Provide the (x, y) coordinate of the cell's center where the given text is located.  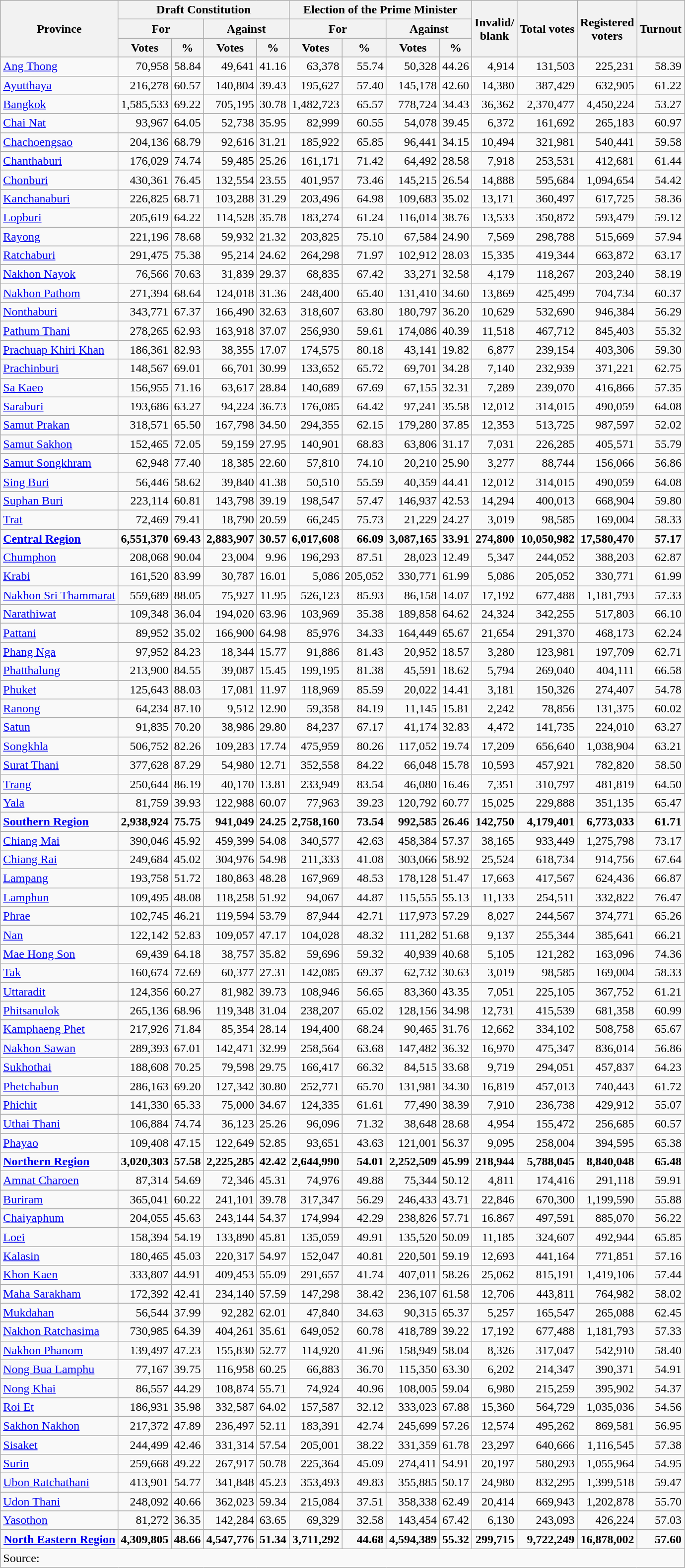
9.96 (273, 558)
5,347 (494, 558)
49.22 (188, 1464)
142,750 (494, 821)
56.22 (661, 1218)
68.96 (188, 1010)
133,890 (230, 1237)
57.44 (661, 1275)
Chanthaburi (60, 161)
12,731 (494, 1010)
771,851 (607, 1256)
38.39 (456, 1105)
Mae Hong Son (60, 954)
54.08 (273, 841)
62,948 (145, 463)
33.68 (456, 1067)
115,555 (413, 897)
39.75 (188, 1369)
42.71 (364, 916)
16,878,002 (607, 1539)
352,558 (316, 765)
2,252,509 (413, 1162)
32.63 (273, 312)
15.77 (273, 652)
67.37 (188, 312)
44.26 (456, 66)
7,051 (494, 992)
141,330 (145, 1105)
Draft Constitution (204, 10)
69,329 (316, 1520)
135,059 (316, 1237)
50.12 (456, 1181)
Lampang (60, 878)
64.18 (188, 954)
65.40 (364, 293)
55.70 (661, 1502)
81,272 (145, 1520)
Phuket (60, 690)
57,810 (316, 463)
30.57 (273, 538)
81,982 (230, 992)
68,835 (316, 274)
258,004 (548, 1142)
89,952 (145, 633)
87.51 (364, 558)
63.17 (661, 255)
216,278 (145, 85)
459,399 (230, 841)
73.17 (661, 841)
29.37 (273, 274)
946,384 (607, 312)
43.71 (456, 1199)
39.73 (273, 992)
350,872 (548, 217)
166,490 (230, 312)
84.55 (188, 671)
40,939 (413, 954)
2,938,924 (145, 821)
95,214 (230, 255)
131,375 (607, 708)
649,052 (316, 1331)
10,629 (494, 312)
146,937 (413, 501)
57.54 (273, 1445)
59,696 (316, 954)
24.90 (456, 237)
298,788 (548, 237)
332,587 (230, 1407)
30.99 (273, 369)
85,354 (230, 1029)
38.42 (364, 1294)
11,518 (494, 331)
163,096 (607, 954)
299,715 (494, 1539)
401,957 (316, 180)
38,757 (230, 954)
243,093 (548, 1520)
39.78 (273, 1199)
241,101 (230, 1199)
65.26 (661, 916)
4,472 (494, 727)
730,985 (145, 1331)
60.25 (273, 1369)
93,967 (145, 123)
109,057 (230, 935)
76.47 (661, 897)
334,102 (548, 1029)
102,745 (145, 916)
236,497 (230, 1426)
495,262 (548, 1426)
Trang (60, 784)
18.62 (456, 671)
468,173 (607, 633)
97,952 (145, 652)
Northern Region (60, 1162)
117,973 (413, 916)
4,954 (494, 1124)
51.92 (273, 897)
69.01 (188, 369)
Nakhon Phanom (60, 1350)
41.96 (364, 1350)
75,000 (230, 1105)
55.59 (364, 482)
28.14 (273, 1029)
123,981 (548, 652)
28.68 (456, 1124)
54,980 (230, 765)
Samut Sakhon (60, 444)
42.53 (456, 501)
3,277 (494, 463)
24.25 (273, 821)
Suphan Buri (60, 501)
Surin (60, 1464)
109,683 (413, 198)
267,917 (230, 1464)
186,361 (145, 350)
885,070 (607, 1218)
515,669 (607, 237)
45.02 (188, 860)
48.53 (364, 878)
63.96 (273, 614)
Sing Buri (60, 482)
Loei (60, 1237)
987,597 (607, 425)
Nakhon Pathom (60, 293)
63,378 (316, 66)
54.78 (661, 690)
87.29 (188, 765)
1,055,964 (607, 1464)
9,722,249 (548, 1539)
41,174 (413, 727)
Election of the Prime Minister (380, 10)
65.02 (364, 1010)
Prachinburi (60, 369)
4,450,224 (607, 104)
45.09 (364, 1464)
132,554 (230, 180)
58.02 (661, 1294)
64.02 (273, 1407)
Yala (60, 803)
256,685 (607, 1124)
74,976 (316, 1181)
185,922 (316, 142)
1,094,654 (607, 180)
93,651 (316, 1142)
10,050,982 (548, 538)
12.90 (273, 708)
57.17 (661, 538)
75.38 (188, 255)
12,706 (494, 1294)
681,358 (607, 1010)
404,261 (230, 1331)
73.46 (364, 180)
668,904 (607, 501)
65.38 (661, 1142)
68.71 (188, 198)
109,408 (145, 1142)
152,047 (316, 1256)
404,111 (607, 671)
36.35 (188, 1520)
1,275,798 (607, 841)
128,156 (413, 1010)
265,136 (145, 1010)
71.32 (364, 1124)
Turnout (661, 29)
122,988 (230, 803)
142,284 (230, 1520)
340,577 (316, 841)
55.74 (364, 66)
39.45 (456, 123)
74.36 (661, 954)
150,326 (548, 690)
60.81 (188, 501)
124,335 (316, 1105)
92,282 (230, 1313)
121,282 (548, 954)
475,347 (548, 1048)
59.19 (456, 1256)
52.83 (188, 935)
Nakhon Sri Thammarat (60, 595)
52.85 (273, 1142)
180,863 (230, 878)
66.87 (661, 878)
59,485 (230, 161)
45.03 (188, 1256)
64.42 (364, 406)
Total votes (548, 29)
20,210 (413, 463)
122,142 (145, 935)
Songkhla (60, 746)
64.39 (188, 1331)
108,005 (413, 1388)
30,787 (230, 576)
1,585,533 (145, 104)
116,014 (413, 217)
211,333 (316, 860)
61.58 (456, 1294)
39.93 (188, 803)
34.67 (273, 1105)
22.60 (273, 463)
513,725 (548, 425)
229,888 (548, 803)
32.99 (273, 1048)
Uthai Thani (60, 1124)
3,711,292 (316, 1539)
Bangkok (60, 104)
45,591 (413, 671)
115,350 (413, 1369)
63.21 (661, 746)
10,593 (494, 765)
331,359 (413, 1445)
77,490 (413, 1105)
94,067 (316, 897)
156,955 (145, 387)
Invalid/blank (494, 29)
289,393 (145, 1048)
36.04 (188, 614)
362,023 (230, 1502)
66.58 (661, 671)
7,569 (494, 237)
42.42 (273, 1162)
109,348 (145, 614)
56,446 (145, 482)
109,283 (230, 746)
158,394 (145, 1237)
11,185 (494, 1237)
203,496 (316, 198)
15.81 (456, 708)
36,362 (494, 104)
62.15 (364, 425)
291,657 (316, 1275)
62.71 (661, 652)
70,958 (145, 66)
2,370,477 (548, 104)
66.21 (661, 935)
147,298 (316, 1294)
778,724 (413, 104)
188,608 (145, 1067)
28.84 (273, 387)
254,511 (548, 897)
120,792 (413, 803)
233,949 (316, 784)
114,528 (230, 217)
64.05 (188, 123)
103,288 (230, 198)
58.36 (661, 198)
492,944 (607, 1237)
18,344 (230, 652)
80.26 (364, 746)
291,370 (548, 633)
62.24 (661, 633)
50.17 (456, 1483)
14,888 (494, 180)
62.45 (661, 1313)
Kalasin (60, 1256)
63.68 (364, 1048)
48.28 (273, 878)
20,952 (413, 652)
Nan (60, 935)
64.50 (661, 784)
North Eastern Region (60, 1539)
Ranong (60, 708)
76.45 (188, 180)
377,628 (145, 765)
3,087,165 (413, 538)
58.84 (188, 66)
43,141 (413, 350)
2,644,990 (316, 1162)
180,797 (413, 312)
68.79 (188, 142)
66.09 (364, 538)
6,980 (494, 1388)
84,237 (316, 727)
160,674 (145, 973)
62.93 (188, 331)
57.38 (661, 1445)
26.46 (456, 821)
131,503 (548, 66)
62,732 (413, 973)
11.97 (273, 690)
58.26 (456, 1275)
39,840 (230, 482)
27.31 (273, 973)
167,798 (230, 425)
Chumphon (60, 558)
59.12 (661, 217)
416,866 (607, 387)
78.68 (188, 237)
Lopburi (60, 217)
226,285 (548, 444)
58.04 (456, 1350)
71.97 (364, 255)
4,594,389 (413, 1539)
61.78 (456, 1445)
39,087 (230, 671)
122,649 (230, 1142)
64,492 (413, 161)
61.72 (661, 1086)
57.37 (456, 841)
88.05 (188, 595)
9,512 (230, 708)
69,701 (413, 369)
400,013 (548, 501)
11.95 (273, 595)
7,351 (494, 784)
12,693 (494, 1256)
86.19 (188, 784)
60.27 (188, 992)
180,465 (145, 1256)
59.47 (661, 1483)
174,994 (316, 1218)
72.05 (188, 444)
47,840 (316, 1313)
Central Region (60, 538)
286,163 (145, 1086)
37.07 (273, 331)
34.50 (273, 425)
55.13 (456, 897)
33,271 (413, 274)
79.41 (188, 519)
39.19 (273, 501)
40.96 (364, 1388)
6,130 (494, 1520)
342,255 (548, 614)
63.30 (456, 1369)
41.16 (273, 66)
34.33 (364, 633)
419,344 (548, 255)
225,231 (607, 66)
59.30 (661, 350)
59.58 (661, 142)
248,092 (145, 1502)
205,001 (316, 1445)
23,297 (494, 1445)
40.81 (364, 1256)
148,567 (145, 369)
38,355 (230, 350)
941,049 (230, 821)
37.51 (364, 1502)
82.93 (188, 350)
595,684 (548, 180)
836,014 (607, 1048)
39.23 (364, 803)
249,684 (145, 860)
21,654 (494, 633)
34.43 (456, 104)
55.88 (661, 1199)
25,062 (494, 1275)
48.08 (188, 897)
67.88 (456, 1407)
Pattani (60, 633)
67,155 (413, 387)
42.60 (456, 85)
116,958 (230, 1369)
6,202 (494, 1369)
31,839 (230, 274)
61.21 (661, 992)
155,830 (230, 1350)
24,980 (494, 1483)
70.20 (188, 727)
223,114 (145, 501)
58.19 (661, 274)
632,905 (607, 85)
203,240 (607, 274)
Chiang Mai (60, 841)
199,195 (316, 671)
481,819 (607, 784)
3,181 (494, 690)
7,031 (494, 444)
16,819 (494, 1086)
118,969 (316, 690)
161,692 (548, 123)
220,317 (230, 1256)
40.39 (456, 331)
45.31 (273, 1181)
Chonburi (60, 180)
332,822 (607, 897)
142,085 (316, 973)
108,946 (316, 992)
246,433 (413, 1199)
103,969 (316, 614)
203,825 (316, 237)
593,479 (607, 217)
324,607 (548, 1237)
64.62 (456, 614)
Phang Nga (60, 652)
17.74 (273, 746)
36.73 (273, 406)
259,668 (145, 1464)
Prachuap Khiri Khan (60, 350)
194,400 (316, 1029)
36,123 (230, 1124)
183,391 (316, 1426)
Rayong (60, 237)
24,324 (494, 614)
119,348 (230, 1010)
49.91 (364, 1237)
Source: (342, 1558)
90,465 (413, 1029)
52.11 (273, 1426)
176,029 (145, 161)
32.83 (456, 727)
60.78 (364, 1331)
992,585 (413, 821)
75.75 (188, 821)
Southern Region (60, 821)
35.38 (364, 614)
248,400 (316, 293)
77.40 (188, 463)
84.22 (364, 765)
76,566 (145, 274)
704,734 (607, 293)
59,932 (230, 237)
60.55 (364, 123)
13.81 (273, 784)
16.01 (273, 576)
32.31 (456, 387)
18,790 (230, 519)
31.29 (273, 198)
13,171 (494, 198)
38,648 (413, 1124)
Uttaradit (60, 992)
166,417 (316, 1067)
Trat (60, 519)
63,806 (413, 444)
68.83 (364, 444)
252,771 (316, 1086)
331,314 (230, 1445)
42.29 (364, 1218)
232,939 (548, 369)
47.23 (188, 1350)
84.23 (188, 652)
36.70 (364, 1369)
Registeredvoters (607, 29)
9,719 (494, 1067)
35.61 (273, 1331)
4,309,805 (145, 1539)
Kamphaeng Phet (60, 1029)
782,820 (607, 765)
15,025 (494, 803)
457,013 (548, 1086)
58.92 (456, 860)
59.04 (456, 1388)
16.46 (456, 784)
78,856 (548, 708)
Lamphun (60, 897)
351,135 (607, 803)
59.34 (273, 1502)
85.93 (364, 595)
204,055 (145, 1218)
118,258 (230, 897)
43.35 (456, 992)
163,918 (230, 331)
34.60 (456, 293)
Sakhon Nakhon (60, 1426)
Sukhothai (60, 1067)
14.41 (456, 690)
4,547,776 (230, 1539)
54.19 (188, 1237)
34.63 (364, 1313)
90,315 (413, 1313)
371,221 (607, 369)
28,023 (413, 558)
387,429 (548, 85)
559,689 (145, 595)
215,084 (316, 1502)
59.80 (661, 501)
6,017,608 (316, 538)
104,028 (316, 935)
304,976 (230, 860)
Nakhon Sawan (60, 1048)
Phichit (60, 1105)
430,361 (145, 180)
49,641 (230, 66)
4,914 (494, 66)
1,399,518 (607, 1483)
69.20 (188, 1086)
67,584 (413, 237)
236,107 (413, 1294)
57.03 (661, 1520)
65.72 (364, 369)
38.76 (456, 217)
12.71 (273, 765)
75.73 (364, 519)
64.22 (188, 217)
49.88 (364, 1181)
124,018 (230, 293)
4,179,401 (548, 821)
458,384 (413, 841)
Pathum Thani (60, 331)
28.03 (456, 255)
57.16 (661, 1256)
16,970 (494, 1048)
77,963 (316, 803)
291,118 (607, 1181)
443,811 (548, 1294)
66,883 (316, 1369)
176,085 (316, 406)
45.99 (456, 1162)
Udon Thani (60, 1502)
63.65 (273, 1520)
60.02 (661, 708)
467,712 (548, 331)
140,689 (316, 387)
869,581 (607, 1426)
48.66 (188, 1539)
167,969 (316, 878)
832,295 (548, 1483)
317,347 (316, 1199)
225,105 (548, 992)
16.867 (494, 1218)
142,471 (230, 1048)
60.37 (661, 293)
64,234 (145, 708)
265,088 (607, 1313)
Nong Khai (60, 1388)
Mukdahan (60, 1313)
58.62 (188, 482)
208,068 (145, 558)
193,758 (145, 878)
705,195 (230, 104)
360,497 (548, 198)
44.68 (364, 1539)
239,070 (548, 387)
42.74 (364, 1426)
57.58 (188, 1162)
624,436 (607, 878)
65.57 (364, 104)
96,441 (413, 142)
69.37 (364, 973)
Phetchabun (60, 1086)
60.07 (273, 803)
413,901 (145, 1483)
407,011 (413, 1275)
35.58 (456, 406)
238,207 (316, 1010)
663,872 (607, 255)
321,981 (548, 142)
86,158 (413, 595)
145,215 (413, 180)
1,038,904 (607, 746)
56.95 (661, 1426)
143,798 (230, 501)
244,567 (548, 916)
80.18 (364, 350)
75,344 (413, 1181)
57.94 (661, 237)
278,265 (145, 331)
517,803 (607, 614)
20,022 (413, 690)
385,641 (607, 935)
54.95 (661, 1464)
37.99 (188, 1313)
15,360 (494, 1407)
61.44 (661, 161)
Tak (60, 973)
617,725 (607, 198)
49.83 (364, 1483)
217,372 (145, 1426)
815,191 (548, 1275)
204,136 (145, 142)
179,280 (413, 425)
54.97 (273, 1256)
764,982 (607, 1294)
318,607 (316, 312)
44.91 (188, 1275)
131,981 (413, 1086)
196,293 (316, 558)
333,807 (145, 1275)
54.77 (188, 1483)
26.54 (456, 180)
24.27 (456, 519)
221,196 (145, 237)
87,314 (145, 1181)
82.26 (188, 746)
426,224 (607, 1520)
670,300 (548, 1199)
106,884 (145, 1124)
274,411 (413, 1464)
226,825 (145, 198)
640,666 (548, 1445)
506,752 (145, 746)
88.03 (188, 690)
47.17 (273, 935)
35.98 (188, 1407)
81.38 (364, 671)
Nakhon Ratchasima (60, 1331)
86,557 (145, 1388)
23,004 (230, 558)
7,140 (494, 369)
618,734 (548, 860)
87,944 (316, 916)
35.78 (273, 217)
1,199,590 (607, 1199)
57.40 (364, 85)
60,377 (230, 973)
253,531 (548, 161)
66.10 (661, 614)
193,686 (145, 406)
195,627 (316, 85)
Nong Bua Lamphu (60, 1369)
353,493 (316, 1483)
91,835 (145, 727)
394,595 (607, 1142)
63.80 (364, 312)
79,598 (230, 1067)
61.24 (364, 217)
425,499 (548, 293)
157,587 (316, 1407)
508,758 (607, 1029)
57.60 (661, 1539)
54,078 (413, 123)
72,346 (230, 1181)
36.20 (456, 312)
174,575 (316, 350)
243,144 (230, 1218)
33.91 (456, 538)
Satun (60, 727)
35.82 (273, 954)
Phayao (60, 1142)
215,259 (548, 1388)
Ayutthaya (60, 85)
172,392 (145, 1294)
Samut Songkhram (60, 463)
845,403 (607, 331)
Chai Nat (60, 123)
135,520 (413, 1237)
34.28 (456, 369)
43.63 (364, 1142)
405,571 (607, 444)
165,547 (548, 1313)
75.10 (364, 237)
429,912 (607, 1105)
224,010 (607, 727)
39.22 (456, 1331)
441,164 (548, 1256)
388,203 (607, 558)
239,154 (548, 350)
124,356 (145, 992)
50,510 (316, 482)
318,571 (145, 425)
415,539 (548, 1010)
28.58 (456, 161)
96,096 (316, 1124)
62.01 (273, 1313)
5,105 (494, 954)
118,267 (548, 274)
365,041 (145, 1199)
68.24 (364, 1029)
1,202,878 (607, 1502)
31.36 (273, 293)
186,931 (145, 1407)
71.84 (188, 1029)
Chaiyaphum (60, 1218)
38,986 (230, 727)
Saraburi (60, 406)
85,976 (316, 633)
Surat Thani (60, 765)
42.46 (188, 1445)
14.07 (456, 595)
127,342 (230, 1086)
161,171 (316, 161)
114,920 (316, 1350)
47.89 (188, 1426)
343,771 (145, 312)
1,482,723 (316, 104)
Maha Sarakham (60, 1294)
9,095 (494, 1142)
117,052 (413, 746)
914,756 (607, 860)
53.79 (273, 916)
542,910 (607, 1350)
256,930 (316, 331)
65.33 (188, 1105)
65.70 (364, 1086)
Nakhon Nayok (60, 274)
81,759 (145, 803)
294,355 (316, 425)
390,371 (607, 1369)
44.29 (188, 1388)
205,619 (145, 217)
7,910 (494, 1105)
71.42 (364, 161)
34.15 (456, 142)
63,617 (230, 387)
57.29 (456, 916)
51.72 (188, 878)
475,959 (316, 746)
17,209 (494, 746)
14,294 (494, 501)
61.22 (661, 85)
29.80 (273, 727)
39.43 (273, 85)
55.07 (661, 1105)
91,886 (316, 652)
133,652 (316, 369)
52,738 (230, 123)
213,900 (145, 671)
12.49 (456, 558)
52.77 (273, 1350)
333,023 (413, 1407)
94,224 (230, 406)
13,533 (494, 217)
145,178 (413, 85)
Sisaket (60, 1445)
67.01 (188, 1048)
Khon Kaen (60, 1275)
69.22 (188, 104)
59.61 (364, 331)
48.32 (364, 935)
244,052 (548, 558)
183,274 (316, 217)
155,472 (548, 1124)
1,116,545 (607, 1445)
45.63 (188, 1218)
12,662 (494, 1029)
59.91 (661, 1181)
409,453 (230, 1275)
225,364 (316, 1464)
62.75 (661, 369)
214,347 (548, 1369)
197,709 (607, 652)
66,048 (413, 765)
22,846 (494, 1199)
2,242 (494, 708)
358,338 (413, 1502)
57.59 (273, 1294)
13,869 (494, 293)
121,001 (413, 1142)
119,594 (230, 916)
51.34 (273, 1539)
37.85 (456, 425)
65.50 (188, 425)
69.43 (188, 538)
66,245 (316, 519)
31.21 (273, 142)
264,298 (316, 255)
15.45 (273, 671)
62.49 (456, 1502)
45.92 (188, 841)
60.77 (456, 803)
Yasothon (60, 1520)
54.42 (661, 180)
58.39 (661, 66)
30.80 (273, 1086)
147,482 (413, 1048)
21.32 (273, 237)
3,020,303 (145, 1162)
42.63 (364, 841)
294,051 (548, 1067)
50.78 (273, 1464)
42.41 (188, 1294)
1,035,036 (607, 1407)
17,081 (230, 690)
53.27 (661, 104)
36.32 (456, 1048)
198,547 (316, 501)
564,729 (548, 1407)
540,441 (607, 142)
41.08 (364, 860)
90.04 (188, 558)
84,515 (413, 1067)
Narathiwat (60, 614)
250,644 (145, 784)
72,469 (145, 519)
317,047 (548, 1350)
66.32 (364, 1067)
217,926 (145, 1029)
Sa Kaeo (60, 387)
44.41 (456, 482)
417,567 (548, 878)
4,811 (494, 1181)
54.56 (661, 1407)
Phitsanulok (60, 1010)
143,454 (413, 1520)
44.87 (364, 897)
Ubon Ratchathani (60, 1483)
164,449 (413, 633)
174,086 (413, 331)
41.74 (364, 1275)
17,580,470 (607, 538)
17.07 (273, 350)
55.79 (661, 444)
234,140 (230, 1294)
18.57 (456, 652)
50,328 (413, 66)
526,123 (316, 595)
2,883,907 (230, 538)
274,407 (607, 690)
367,752 (607, 992)
238,826 (413, 1218)
60.97 (661, 123)
152,465 (145, 444)
532,690 (548, 312)
47.15 (188, 1142)
303,066 (413, 860)
14,380 (494, 85)
2,225,285 (230, 1162)
55.71 (273, 1388)
244,499 (145, 1445)
933,449 (548, 841)
46.21 (188, 916)
41.38 (273, 482)
158,949 (413, 1350)
12,353 (494, 425)
34.30 (456, 1086)
61.71 (661, 821)
174,416 (548, 1181)
58.40 (661, 1350)
55.09 (273, 1275)
18,385 (230, 463)
35.95 (273, 123)
108,874 (230, 1388)
40,359 (413, 482)
97,241 (413, 406)
669,943 (548, 1502)
161,520 (145, 576)
8,326 (494, 1350)
75,927 (230, 595)
20.59 (273, 519)
125,643 (145, 690)
19.82 (456, 350)
265,183 (607, 123)
8,840,048 (607, 1162)
92,616 (230, 142)
40.68 (456, 954)
166,900 (230, 633)
38,165 (494, 841)
255,344 (548, 935)
51.68 (456, 935)
58.50 (661, 765)
740,443 (607, 1086)
6,773,033 (607, 821)
Phatthalung (60, 671)
4,179 (494, 274)
140,804 (230, 85)
245,699 (413, 1426)
71.16 (188, 387)
Amnat Charoen (60, 1181)
12,574 (494, 1426)
194,020 (230, 614)
656,640 (548, 746)
3,280 (494, 652)
25,524 (494, 860)
291,475 (145, 255)
31.04 (273, 1010)
7,918 (494, 161)
57.47 (364, 501)
31.76 (456, 1029)
65.47 (661, 803)
220,501 (413, 1256)
59.32 (364, 954)
412,681 (607, 161)
274,800 (494, 538)
Kanchanaburi (60, 198)
70.63 (188, 274)
2,758,160 (316, 821)
Ang Thong (60, 66)
11,133 (494, 897)
5,257 (494, 1313)
269,040 (548, 671)
40,170 (230, 784)
355,885 (413, 1483)
31.17 (456, 444)
69,439 (145, 954)
23.55 (273, 180)
88,744 (548, 463)
59,159 (230, 444)
19.74 (456, 746)
580,293 (548, 1464)
178,128 (413, 878)
25.90 (456, 463)
Krabi (60, 576)
74.10 (364, 463)
62.87 (661, 558)
8,027 (494, 916)
6,877 (494, 350)
57.71 (456, 1218)
40.66 (188, 1502)
67.64 (661, 860)
5,794 (494, 671)
27.95 (273, 444)
11,145 (413, 708)
20,197 (494, 1464)
77,167 (145, 1369)
56.65 (364, 992)
50.09 (456, 1237)
271,394 (145, 293)
395,902 (607, 1388)
390,046 (145, 841)
30.78 (273, 104)
60.99 (661, 1010)
67.69 (364, 387)
83.99 (188, 576)
141,735 (548, 727)
82,999 (316, 123)
6,551,370 (145, 538)
218,944 (494, 1162)
10,494 (494, 142)
38.22 (364, 1445)
56,544 (145, 1313)
57.35 (661, 387)
109,495 (145, 897)
52.02 (661, 425)
Phrae (60, 916)
56.37 (456, 1142)
156,066 (607, 463)
61.61 (364, 1105)
30.63 (456, 973)
457,921 (548, 765)
54.98 (273, 860)
54.01 (364, 1162)
74,924 (316, 1388)
Chachoengsao (60, 142)
20,414 (494, 1502)
Nonthaburi (60, 312)
73.54 (364, 821)
374,771 (607, 916)
139,497 (145, 1350)
54.69 (188, 1181)
497,591 (548, 1218)
Province (60, 29)
84.19 (364, 708)
81.43 (364, 652)
59,358 (316, 708)
87.10 (188, 708)
45.81 (273, 1237)
140,901 (316, 444)
46,080 (413, 784)
83.54 (364, 784)
21,229 (413, 519)
131,410 (413, 293)
29.75 (273, 1067)
64.23 (661, 1067)
32.12 (364, 1407)
189,858 (413, 614)
111,282 (413, 935)
51.47 (456, 878)
9,137 (494, 935)
66,701 (230, 369)
341,848 (230, 1483)
24.62 (273, 255)
60.22 (188, 1199)
7,289 (494, 387)
1,419,106 (607, 1275)
418,789 (413, 1331)
310,797 (548, 784)
403,306 (607, 350)
72.69 (188, 973)
65.48 (661, 1162)
457,837 (607, 1067)
15.78 (456, 765)
Samut Prakan (60, 425)
17,663 (494, 878)
57.26 (456, 1426)
70.25 (188, 1067)
Buriram (60, 1199)
Chiang Rai (60, 860)
102,912 (413, 255)
65.37 (456, 1313)
83,360 (413, 992)
5,788,045 (548, 1162)
258,564 (316, 1048)
34.98 (456, 1010)
45.23 (273, 1483)
85.59 (364, 690)
15,335 (494, 255)
Ratchaburi (60, 255)
67.17 (364, 727)
236,738 (548, 1105)
68.64 (188, 293)
6,372 (494, 123)
Roi Et (60, 1407)
